Provide the [X, Y] coordinate of the cell's center where the given text is located.  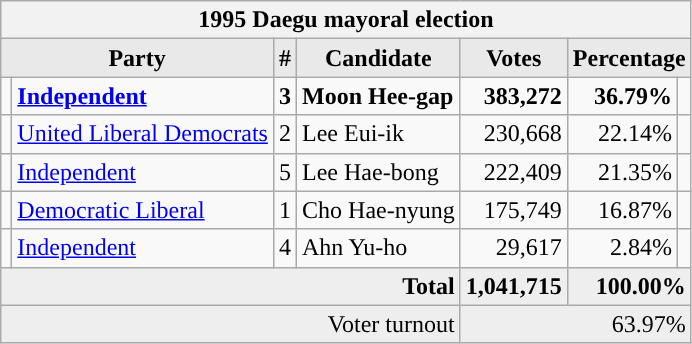
16.87% [622, 210]
Votes [514, 58]
Moon Hee-gap [379, 96]
36.79% [622, 96]
2 [284, 134]
100.00% [629, 286]
Candidate [379, 58]
230,668 [514, 134]
# [284, 58]
Lee Eui-ik [379, 134]
175,749 [514, 210]
22.14% [622, 134]
4 [284, 248]
Ahn Yu-ho [379, 248]
29,617 [514, 248]
1 [284, 210]
Voter turnout [230, 324]
2.84% [622, 248]
21.35% [622, 172]
3 [284, 96]
Cho Hae-nyung [379, 210]
Percentage [629, 58]
5 [284, 172]
Total [230, 286]
Party [138, 58]
1995 Daegu mayoral election [346, 20]
Democratic Liberal [143, 210]
383,272 [514, 96]
United Liberal Democrats [143, 134]
222,409 [514, 172]
1,041,715 [514, 286]
Lee Hae-bong [379, 172]
63.97% [576, 324]
